Capture the cell that displays the provided text and extract its [X, Y] central coordinate. 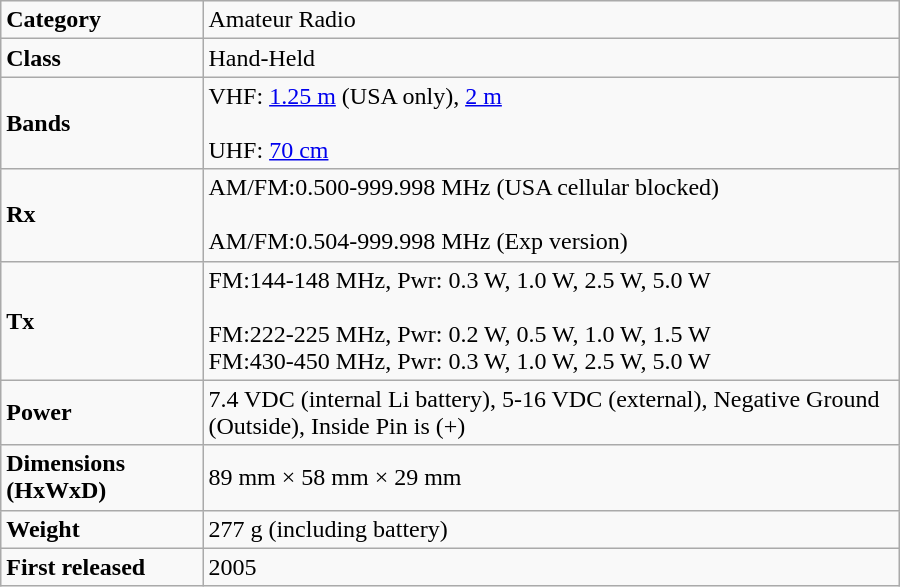
FM:144-148 MHz, Pwr: 0.3 W, 1.0 W, 2.5 W, 5.0 WFM:222-225 MHz, Pwr: 0.2 W, 0.5 W, 1.0 W, 1.5 W FM:430-450 MHz, Pwr: 0.3 W, 1.0 W, 2.5 W, 5.0 W [551, 320]
Rx [102, 215]
Dimensions (HxWxD) [102, 478]
VHF: 1.25 m (USA only), 2 mUHF: 70 cm [551, 123]
2005 [551, 567]
Class [102, 58]
Bands [102, 123]
Category [102, 20]
277 g (including battery) [551, 529]
Weight [102, 529]
AM/FM:0.500-999.998 MHz (USA cellular blocked)AM/FM:0.504-999.998 MHz (Exp version) [551, 215]
Power [102, 412]
7.4 VDC (internal Li battery), 5-16 VDC (external), Negative Ground (Outside), Inside Pin is (+) [551, 412]
Hand-Held [551, 58]
First released [102, 567]
Tx [102, 320]
Amateur Radio [551, 20]
89 mm × 58 mm × 29 mm [551, 478]
